For the text-containing cell, return its midpoint in (x, y) coordinate format. 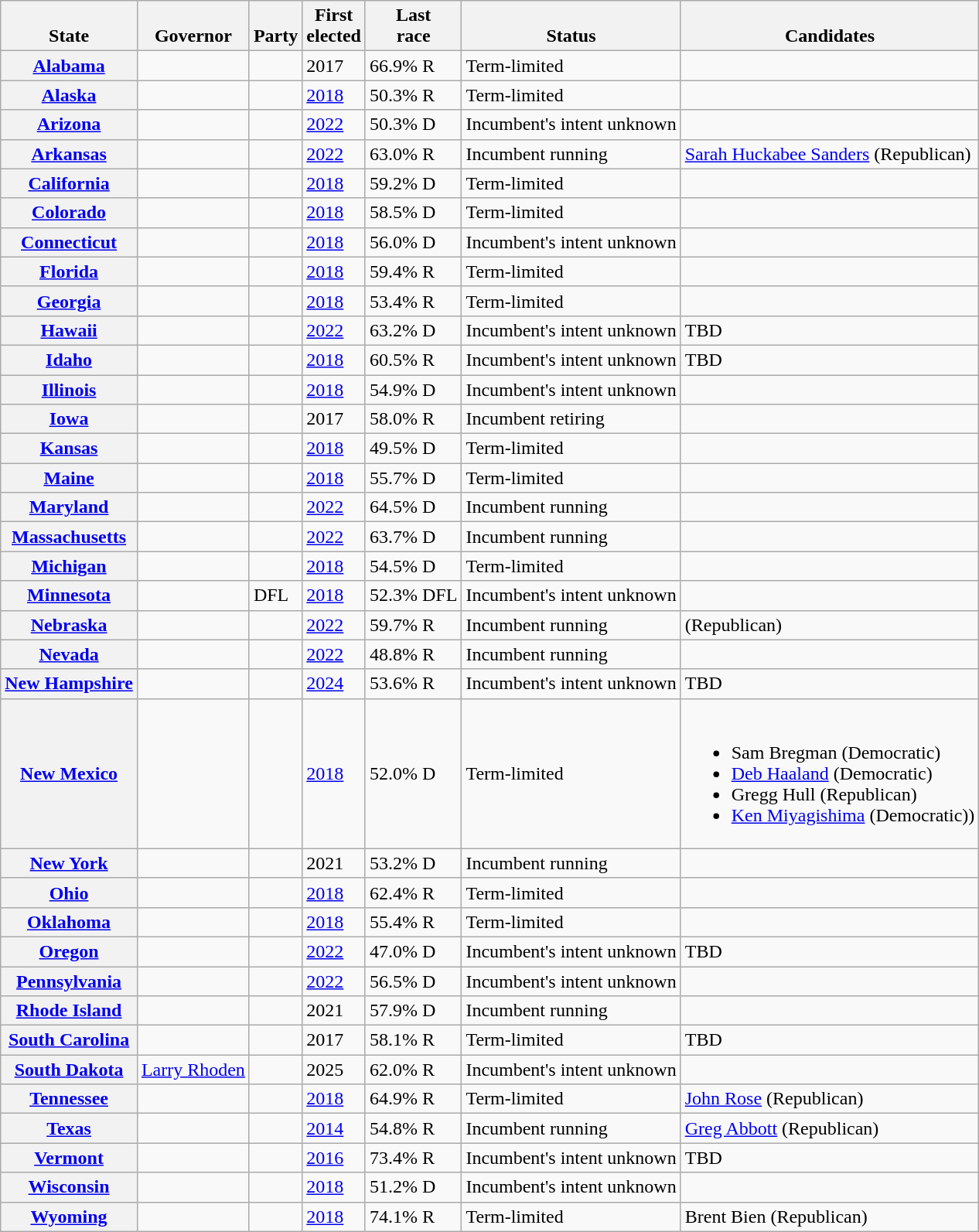
Larry Rhoden (193, 1070)
DFL (275, 596)
2025 (334, 1070)
Colorado (70, 213)
Massachusetts (70, 537)
55.7% D (413, 478)
Arizona (70, 125)
Texas (70, 1128)
Wyoming (70, 1217)
California (70, 183)
John Rose (Republican) (830, 1099)
55.4% R (413, 922)
Nebraska (70, 625)
53.2% D (413, 863)
53.6% R (413, 684)
Oklahoma (70, 922)
Oregon (70, 951)
49.5% D (413, 449)
Iowa (70, 419)
64.9% R (413, 1099)
Sam Bregman (Democratic)Deb Haaland (Democratic)Gregg Hull (Republican)Ken Miyagishima (Democratic)) (830, 773)
Greg Abbott (Republican) (830, 1128)
47.0% D (413, 951)
2016 (334, 1158)
60.5% R (413, 360)
Firstelected (334, 26)
63.0% R (413, 154)
58.0% R (413, 419)
Arkansas (70, 154)
53.4% R (413, 301)
64.5% D (413, 507)
59.2% D (413, 183)
Status (571, 26)
2024 (334, 684)
59.7% R (413, 625)
73.4% R (413, 1158)
56.5% D (413, 981)
Governor (193, 26)
Alaska (70, 95)
New York (70, 863)
New Hampshire (70, 684)
Maine (70, 478)
Connecticut (70, 242)
50.3% R (413, 95)
Minnesota (70, 596)
Vermont (70, 1158)
62.4% R (413, 892)
54.8% R (413, 1128)
Wisconsin (70, 1187)
Incumbent retiring (571, 419)
State (70, 26)
58.5% D (413, 213)
South Carolina (70, 1040)
74.1% R (413, 1217)
2014 (334, 1128)
58.1% R (413, 1040)
Sarah Huckabee Sanders (Republican) (830, 154)
56.0% D (413, 242)
South Dakota (70, 1070)
52.0% D (413, 773)
66.9% R (413, 66)
Candidates (830, 26)
50.3% D (413, 125)
52.3% DFL (413, 596)
59.4% R (413, 271)
51.2% D (413, 1187)
62.0% R (413, 1070)
63.7% D (413, 537)
Brent Bien (Republican) (830, 1217)
Idaho (70, 360)
New Mexico (70, 773)
57.9% D (413, 1011)
Michigan (70, 566)
(Republican) (830, 625)
Hawaii (70, 330)
Georgia (70, 301)
Tennessee (70, 1099)
Maryland (70, 507)
Lastrace (413, 26)
Florida (70, 271)
Nevada (70, 654)
Illinois (70, 389)
Kansas (70, 449)
Pennsylvania (70, 981)
54.9% D (413, 389)
Rhode Island (70, 1011)
63.2% D (413, 330)
48.8% R (413, 654)
Alabama (70, 66)
Party (275, 26)
54.5% D (413, 566)
Ohio (70, 892)
